Capture the cell that displays the provided text and extract its [x, y] central coordinate. 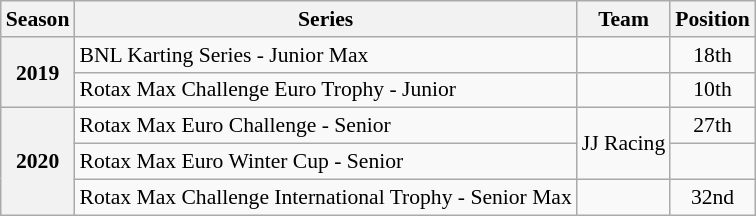
Rotax Max Challenge International Trophy - Senior Max [325, 197]
27th [712, 126]
Series [325, 19]
18th [712, 55]
BNL Karting Series - Junior Max [325, 55]
2020 [38, 162]
Position [712, 19]
JJ Racing [624, 144]
32nd [712, 197]
Team [624, 19]
2019 [38, 72]
Rotax Max Challenge Euro Trophy - Junior [325, 90]
Rotax Max Euro Challenge - Senior [325, 126]
Rotax Max Euro Winter Cup - Senior [325, 162]
Season [38, 19]
10th [712, 90]
